Pinpoint the cell where the given text exists, returning its (x, y) midpoint coordinate. 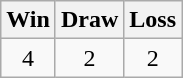
Loss (153, 20)
Win (28, 20)
4 (28, 58)
Draw (89, 20)
